From the cell containing the given text, extract its center point as [x, y] coordinate. 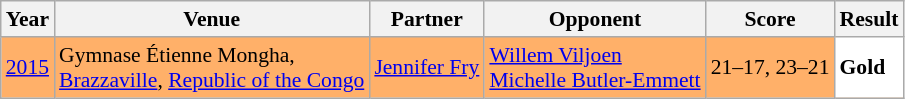
21–17, 23–21 [770, 68]
Score [770, 19]
Year [28, 19]
Partner [426, 19]
Willem Viljoen Michelle Butler-Emmett [594, 68]
Gymnase Étienne Mongha,Brazzaville, Republic of the Congo [212, 68]
Gold [870, 68]
Result [870, 19]
Jennifer Fry [426, 68]
2015 [28, 68]
Venue [212, 19]
Opponent [594, 19]
